Capture the cell that displays the provided text and extract its [X, Y] central coordinate. 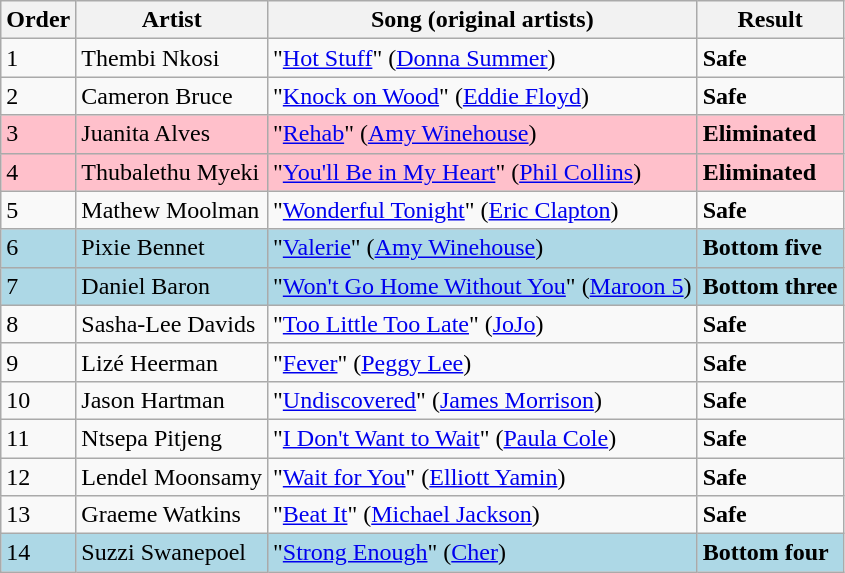
"Won't Go Home Without You" (Maroon 5) [482, 286]
5 [38, 210]
Song (original artists) [482, 20]
"Wonderful Tonight" (Eric Clapton) [482, 210]
Lendel Moonsamy [172, 477]
10 [38, 400]
Cameron Bruce [172, 96]
"Knock on Wood" (Eddie Floyd) [482, 96]
7 [38, 286]
11 [38, 438]
"Strong Enough" (Cher) [482, 553]
Jason Hartman [172, 400]
Bottom five [770, 248]
6 [38, 248]
Order [38, 20]
8 [38, 324]
Ntsepa Pitjeng [172, 438]
"Rehab" (Amy Winehouse) [482, 134]
"Hot Stuff" (Donna Summer) [482, 58]
14 [38, 553]
4 [38, 172]
Artist [172, 20]
Juanita Alves [172, 134]
Thubalethu Myeki [172, 172]
Pixie Bennet [172, 248]
"Beat It" (Michael Jackson) [482, 515]
13 [38, 515]
"Too Little Too Late" (JoJo) [482, 324]
Lizé Heerman [172, 362]
"You'll Be in My Heart" (Phil Collins) [482, 172]
Bottom three [770, 286]
Thembi Nkosi [172, 58]
"I Don't Want to Wait" (Paula Cole) [482, 438]
"Undiscovered" (James Morrison) [482, 400]
1 [38, 58]
12 [38, 477]
Daniel Baron [172, 286]
Bottom four [770, 553]
"Wait for You" (Elliott Yamin) [482, 477]
"Fever" (Peggy Lee) [482, 362]
9 [38, 362]
Sasha-Lee Davids [172, 324]
3 [38, 134]
"Valerie" (Amy Winehouse) [482, 248]
Graeme Watkins [172, 515]
Result [770, 20]
Suzzi Swanepoel [172, 553]
2 [38, 96]
Mathew Moolman [172, 210]
